Locate the cell with the specified text and output its (X, Y) center coordinate. 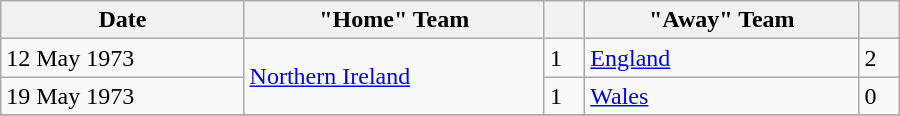
2 (879, 58)
12 May 1973 (122, 58)
"Home" Team (394, 20)
England (722, 58)
19 May 1973 (122, 96)
Northern Ireland (394, 77)
0 (879, 96)
Date (122, 20)
Wales (722, 96)
"Away" Team (722, 20)
